For the text-containing cell, return its midpoint in (X, Y) coordinate format. 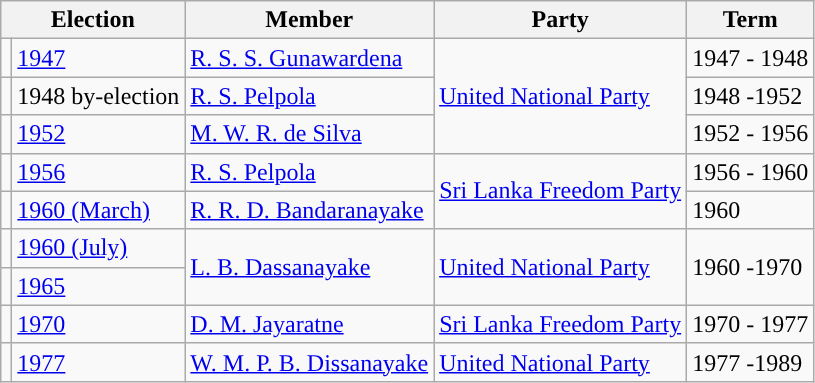
1948 by-election (98, 96)
1952 - 1956 (750, 134)
Party (560, 20)
1965 (98, 286)
W. M. P. B. Dissanayake (310, 362)
1956 (98, 172)
1960 (July) (98, 248)
1970 - 1977 (750, 324)
1956 - 1960 (750, 172)
1948 -1952 (750, 96)
D. M. Jayaratne (310, 324)
1960 (March) (98, 210)
M. W. R. de Silva (310, 134)
1947 (98, 58)
1960 (750, 210)
R. R. D. Bandaranayake (310, 210)
1947 - 1948 (750, 58)
1970 (98, 324)
R. S. S. Gunawardena (310, 58)
1977 -1989 (750, 362)
1977 (98, 362)
Term (750, 20)
L. B. Dassanayake (310, 267)
Member (310, 20)
1960 -1970 (750, 267)
1952 (98, 134)
Election (93, 20)
